Locate the cell with the specified text and output its [X, Y] center coordinate. 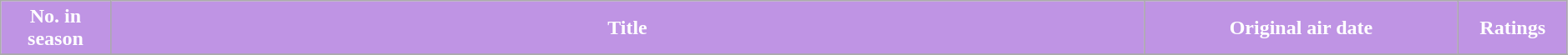
No. inseason [55, 28]
Original air date [1302, 28]
Ratings [1512, 28]
Title [627, 28]
